Detect which cell encompasses the target text, then output its [x, y] center coordinate. 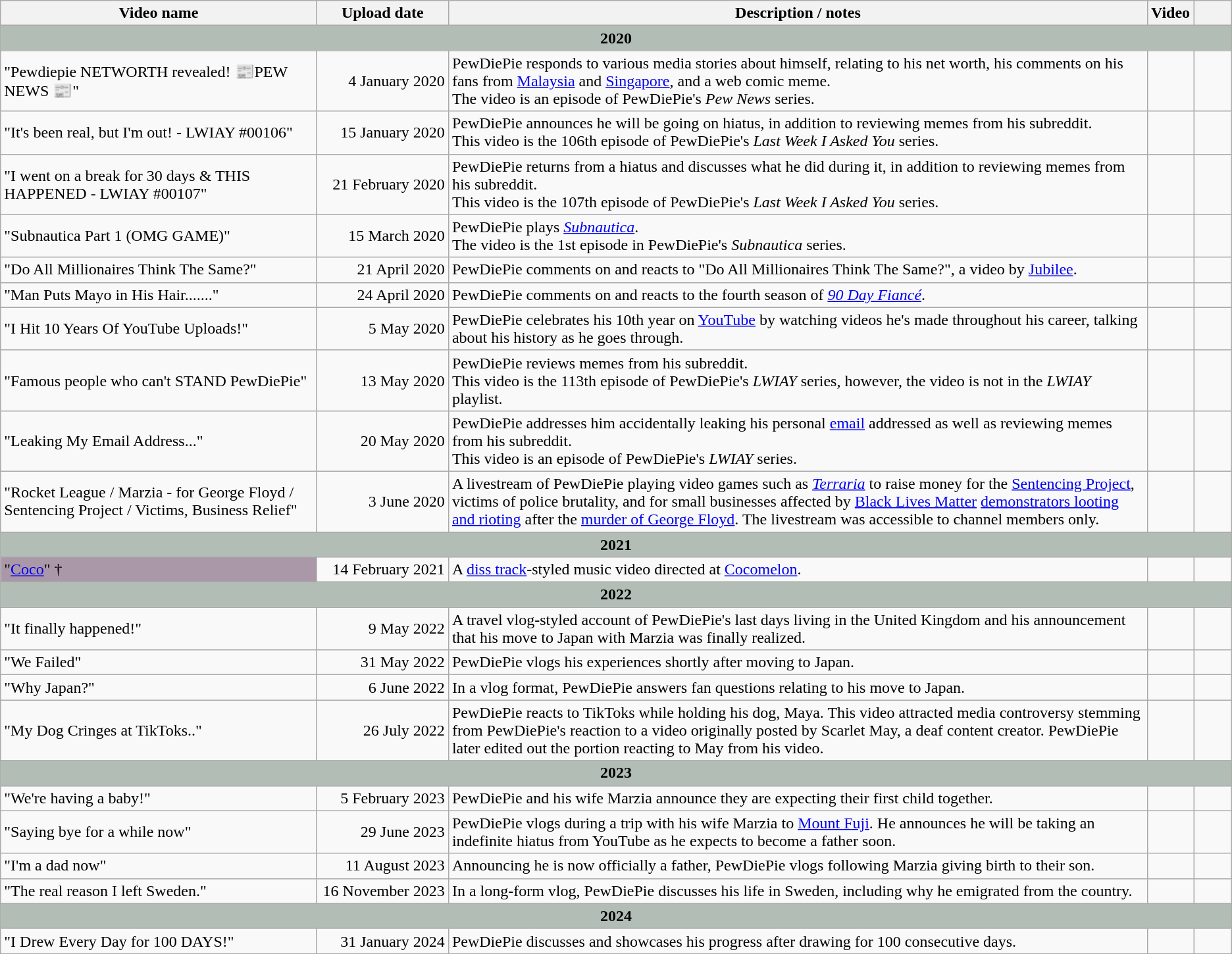
15 March 2020 [382, 236]
26 July 2022 [382, 730]
"Coco" † [159, 570]
In a long-form vlog, PewDiePie discusses his life in Sweden, including why he emigrated from the country. [798, 891]
31 January 2024 [382, 941]
16 November 2023 [382, 891]
A diss track-styled music video directed at Cocomelon. [798, 570]
5 February 2023 [382, 798]
24 April 2020 [382, 295]
15 January 2020 [382, 133]
11 August 2023 [382, 866]
"My Dog Cringes at TikToks.." [159, 730]
"I went on a break for 30 days & THIS HAPPENED - LWIAY #00107" [159, 184]
PewDiePie and his wife Marzia announce they are expecting their first child together. [798, 798]
3 June 2020 [382, 501]
PewDiePie comments on and reacts to the fourth season of 90 Day Fiancé. [798, 295]
20 May 2020 [382, 441]
21 April 2020 [382, 270]
5 May 2020 [382, 329]
4 January 2020 [382, 81]
Video [1170, 13]
PewDiePie celebrates his 10th year on YouTube by watching videos he's made throughout his career, talking about his history as he goes through. [798, 329]
13 May 2020 [382, 380]
"I'm a dad now" [159, 866]
21 February 2020 [382, 184]
2022 [616, 595]
"Man Puts Mayo in His Hair......." [159, 295]
31 May 2022 [382, 663]
"It finally happened!" [159, 629]
Announcing he is now officially a father, PewDiePie vlogs following Marzia giving birth to their son. [798, 866]
"Leaking My Email Address..." [159, 441]
6 June 2022 [382, 688]
In a vlog format, PewDiePie answers fan questions relating to his move to Japan. [798, 688]
"We Failed" [159, 663]
PewDiePie comments on and reacts to "Do All Millionaires Think The Same?", a video by Jubilee. [798, 270]
"We're having a baby!" [159, 798]
"I Hit 10 Years Of YouTube Uploads!" [159, 329]
"Saying bye for a while now" [159, 832]
14 February 2021 [382, 570]
2023 [616, 773]
"Pewdiepie NETWORTH revealed! 📰PEW NEWS 📰" [159, 81]
2021 [616, 544]
"It's been real, but I'm out! - LWIAY #00106" [159, 133]
29 June 2023 [382, 832]
"Why Japan?" [159, 688]
2020 [616, 38]
Description / notes [798, 13]
"Rocket League / Marzia - for George Floyd / Sentencing Project / Victims, Business Relief" [159, 501]
2024 [616, 916]
Video name [159, 13]
PewDiePie plays Subnautica.The video is the 1st episode in PewDiePie's Subnautica series. [798, 236]
PewDiePie discusses and showcases his progress after drawing for 100 consecutive days. [798, 941]
"Famous people who can't STAND PewDiePie" [159, 380]
9 May 2022 [382, 629]
"I Drew Every Day for 100 DAYS!" [159, 941]
PewDiePie vlogs his experiences shortly after moving to Japan. [798, 663]
"Do All Millionaires Think The Same?" [159, 270]
Upload date [382, 13]
"Subnautica Part 1 (OMG GAME)" [159, 236]
"The real reason I left Sweden." [159, 891]
